Scan for the cell matching the given text and deliver its (x, y) coordinate at center. 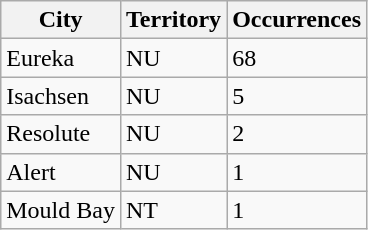
Occurrences (297, 20)
Mould Bay (61, 210)
2 (297, 134)
Resolute (61, 134)
5 (297, 96)
Eureka (61, 58)
City (61, 20)
NT (173, 210)
68 (297, 58)
Isachsen (61, 96)
Alert (61, 172)
Territory (173, 20)
